Output the [x, y] coordinate of the center of the cell containing the given text.  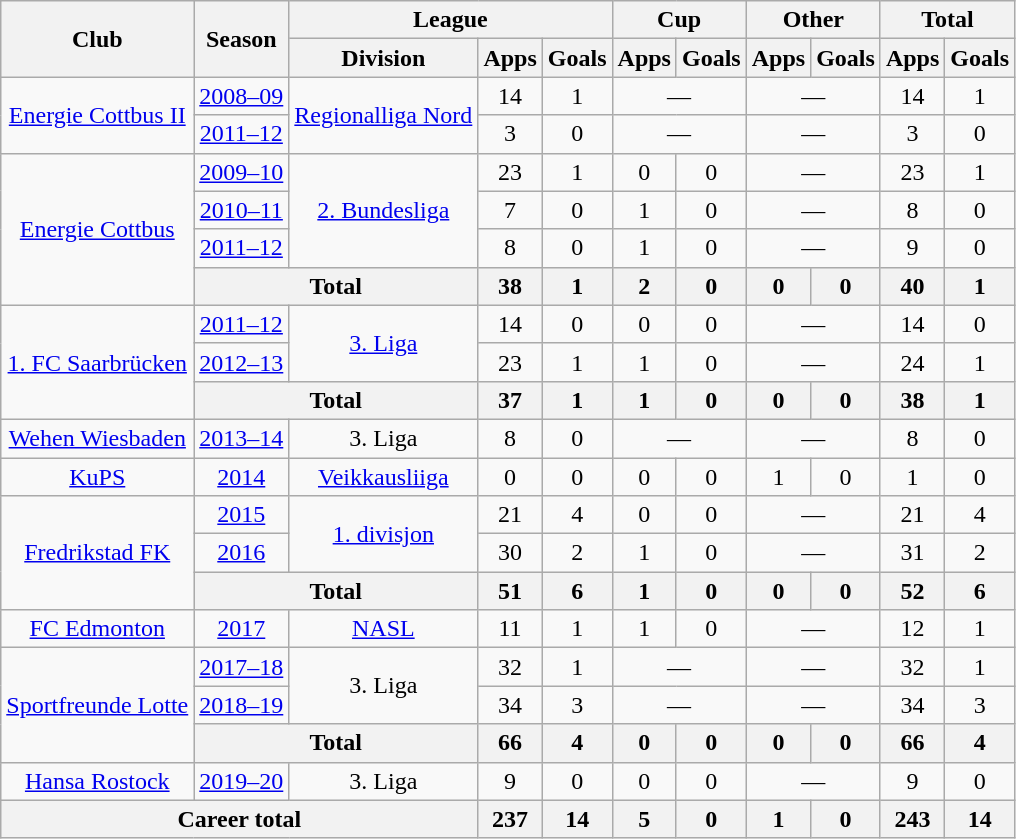
Career total [240, 819]
2009–10 [242, 172]
2013–14 [242, 438]
2. Bundesliga [384, 210]
2010–11 [242, 210]
11 [510, 629]
Energie Cottbus [98, 229]
Wehen Wiesbaden [98, 438]
2015 [242, 515]
52 [912, 591]
2017 [242, 629]
1. divisjon [384, 534]
NASL [384, 629]
Regionalliga Nord [384, 115]
24 [912, 362]
2008–09 [242, 96]
5 [644, 819]
Fredrikstad FK [98, 553]
2017–18 [242, 667]
Division [384, 58]
Season [242, 39]
2016 [242, 553]
1. FC Saarbrücken [98, 362]
12 [912, 629]
2012–13 [242, 362]
40 [912, 286]
2018–19 [242, 705]
37 [510, 400]
Sportfreunde Lotte [98, 705]
League [450, 20]
Club [98, 39]
7 [510, 210]
Other [813, 20]
2014 [242, 477]
30 [510, 553]
Cup [679, 20]
Hansa Rostock [98, 781]
237 [510, 819]
Energie Cottbus II [98, 115]
31 [912, 553]
243 [912, 819]
51 [510, 591]
KuPS [98, 477]
2019–20 [242, 781]
FC Edmonton [98, 629]
Veikkausliiga [384, 477]
